Detect which cell encompasses the target text, then output its (X, Y) center coordinate. 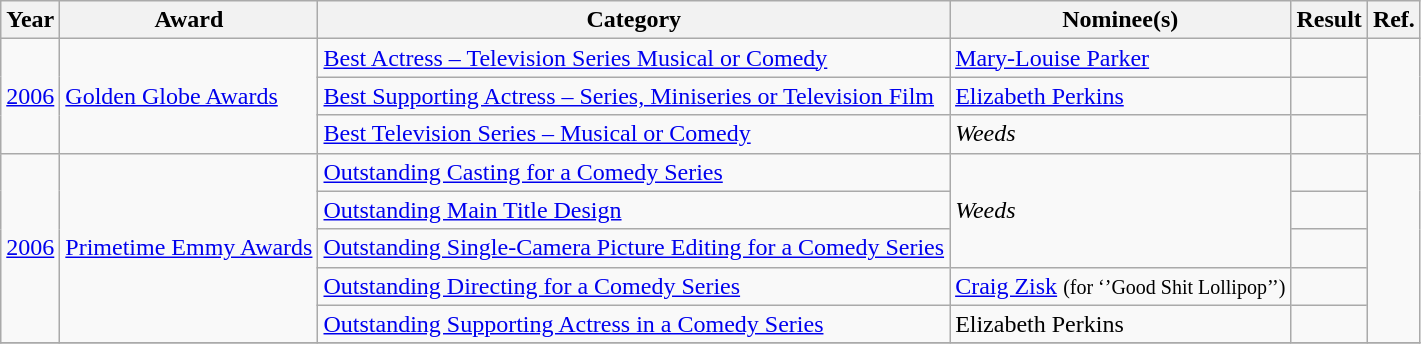
Best Actress – Television Series Musical or Comedy (634, 58)
Mary-Louise Parker (1120, 58)
Nominee(s) (1120, 20)
Outstanding Casting for a Comedy Series (634, 172)
Outstanding Main Title Design (634, 210)
Outstanding Supporting Actress in a Comedy Series (634, 324)
Outstanding Directing for a Comedy Series (634, 286)
Award (189, 20)
Craig Zisk (for ‘’Good Shit Lollipop’’) (1120, 286)
Outstanding Single-Camera Picture Editing for a Comedy Series (634, 248)
Category (634, 20)
Best Supporting Actress – Series, Miniseries or Television Film (634, 96)
Best Television Series – Musical or Comedy (634, 134)
Result (1329, 20)
Primetime Emmy Awards (189, 248)
Year (30, 20)
Ref. (1394, 20)
Golden Globe Awards (189, 96)
